Return [X, Y] of the center of cell containing provided text 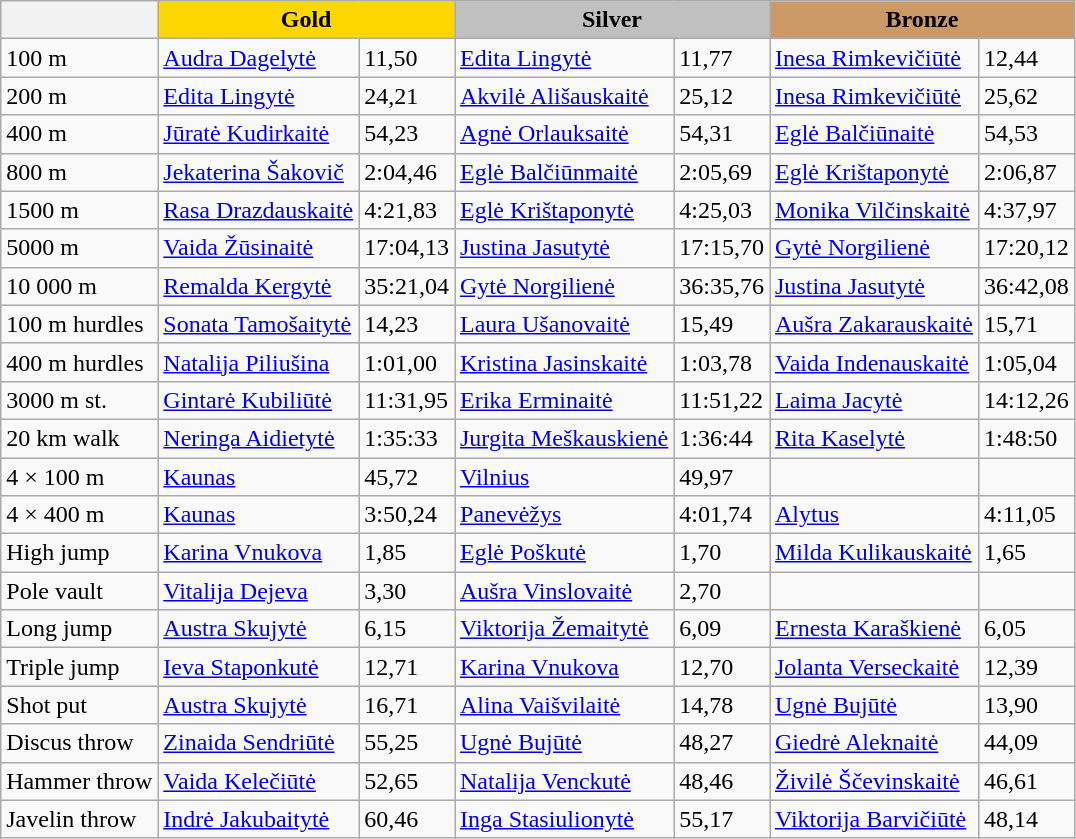
Laura Ušanovaitė [564, 324]
11:51,22 [722, 400]
Hammer throw [80, 781]
Monika Vilčinskaitė [874, 210]
3:50,24 [407, 515]
100 m hurdles [80, 324]
3,30 [407, 591]
17:15,70 [722, 248]
4:11,05 [1026, 515]
High jump [80, 553]
2:05,69 [722, 172]
60,46 [407, 819]
Vaida Žūsinaitė [258, 248]
4:01,74 [722, 515]
1:48:50 [1026, 438]
Vitalija Dejeva [258, 591]
12,71 [407, 667]
1,65 [1026, 553]
Vaida Kelečiūtė [258, 781]
Eglė Poškutė [564, 553]
1:35:33 [407, 438]
Zinaida Sendriūtė [258, 743]
Milda Kulikauskaitė [874, 553]
Viktorija Žemaitytė [564, 629]
4:25,03 [722, 210]
Agnė Orlauksaitė [564, 134]
Alina Vaišvilaitė [564, 705]
12,39 [1026, 667]
Živilė Ščevinskaitė [874, 781]
16,71 [407, 705]
14,78 [722, 705]
24,21 [407, 96]
Neringa Aidietytė [258, 438]
Aušra Zakarauskaitė [874, 324]
14:12,26 [1026, 400]
48,14 [1026, 819]
36:42,08 [1026, 286]
4:37,97 [1026, 210]
Shot put [80, 705]
Jolanta Verseckaitė [874, 667]
11,77 [722, 58]
2,70 [722, 591]
49,97 [722, 477]
17:20,12 [1026, 248]
54,31 [722, 134]
20 km walk [80, 438]
Panevėžys [564, 515]
46,61 [1026, 781]
Ernesta Karaškienė [874, 629]
54,53 [1026, 134]
6,15 [407, 629]
Silver [612, 20]
11,50 [407, 58]
3000 m st. [80, 400]
800 m [80, 172]
Long jump [80, 629]
35:21,04 [407, 286]
Pole vault [80, 591]
200 m [80, 96]
2:04,46 [407, 172]
Eglė Balčiūnmaitė [564, 172]
11:31,95 [407, 400]
25,62 [1026, 96]
400 m hurdles [80, 362]
6,05 [1026, 629]
Giedrė Aleknaitė [874, 743]
Javelin throw [80, 819]
48,27 [722, 743]
Indrė Jakubaitytė [258, 819]
Laima Jacytė [874, 400]
15,49 [722, 324]
Triple jump [80, 667]
1:05,04 [1026, 362]
6,09 [722, 629]
Rita Kaselytė [874, 438]
Jekaterina Šakovič [258, 172]
17:04,13 [407, 248]
12,70 [722, 667]
25,12 [722, 96]
54,23 [407, 134]
55,17 [722, 819]
1:01,00 [407, 362]
Sonata Tamošaitytė [258, 324]
1:36:44 [722, 438]
48,46 [722, 781]
Gintarė Kubiliūtė [258, 400]
15,71 [1026, 324]
2:06,87 [1026, 172]
4:21,83 [407, 210]
4 × 100 m [80, 477]
45,72 [407, 477]
44,09 [1026, 743]
Natalija Venckutė [564, 781]
Akvilė Ališauskaitė [564, 96]
1500 m [80, 210]
Discus throw [80, 743]
Eglė Balčiūnaitė [874, 134]
Viktorija Barvičiūtė [874, 819]
Ieva Staponkutė [258, 667]
Erika Erminaitė [564, 400]
Rasa Drazdauskaitė [258, 210]
100 m [80, 58]
Jūratė Kudirkaitė [258, 134]
1,70 [722, 553]
Kristina Jasinskaitė [564, 362]
400 m [80, 134]
Alytus [874, 515]
13,90 [1026, 705]
1:03,78 [722, 362]
55,25 [407, 743]
14,23 [407, 324]
10 000 m [80, 286]
Vilnius [564, 477]
12,44 [1026, 58]
Bronze [922, 20]
Inga Stasiulionytė [564, 819]
36:35,76 [722, 286]
4 × 400 m [80, 515]
5000 m [80, 248]
Audra Dagelytė [258, 58]
Gold [306, 20]
1,85 [407, 553]
Natalija Piliušina [258, 362]
Aušra Vinslovaitė [564, 591]
Vaida Indenauskaitė [874, 362]
52,65 [407, 781]
Remalda Kergytė [258, 286]
Jurgita Meškauskienė [564, 438]
